Pinpoint the cell where the given text exists, returning its (x, y) midpoint coordinate. 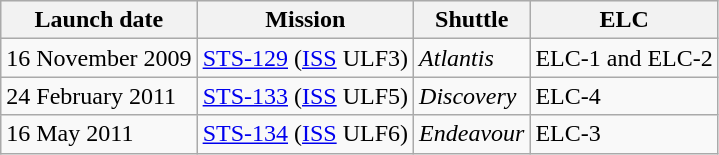
Launch date (99, 20)
ELC-4 (624, 96)
Endeavour (472, 134)
Discovery (472, 96)
Mission (305, 20)
STS-133 (ISS ULF5) (305, 96)
STS-134 (ISS ULF6) (305, 134)
STS-129 (ISS ULF3) (305, 58)
ELC-3 (624, 134)
Shuttle (472, 20)
ELC (624, 20)
16 May 2011 (99, 134)
16 November 2009 (99, 58)
Atlantis (472, 58)
24 February 2011 (99, 96)
ELC-1 and ELC-2 (624, 58)
